Capture the cell that displays the provided text and extract its (x, y) central coordinate. 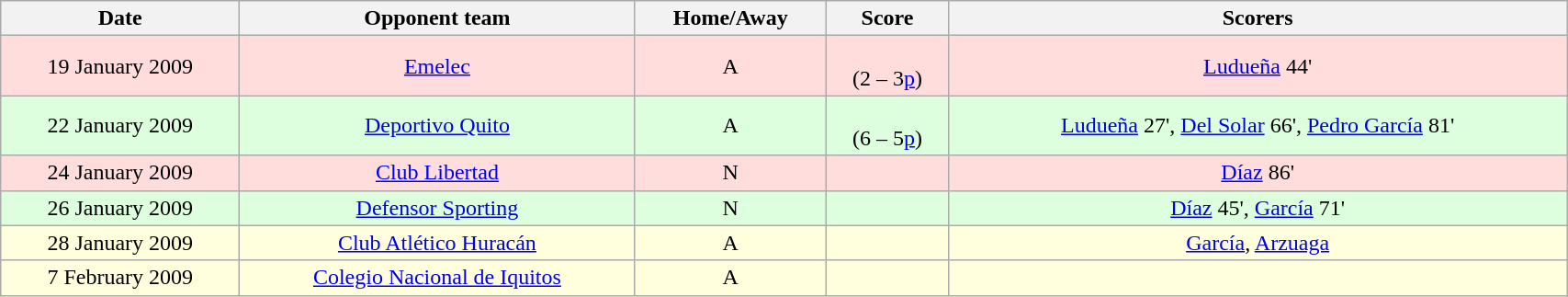
García, Arzuaga (1258, 243)
Date (120, 18)
Ludueña 27', Del Solar 66', Pedro García 81' (1258, 125)
Opponent team (437, 18)
22 January 2009 (120, 125)
Emelec (437, 66)
Club Atlético Huracán (437, 243)
(6 – 5p) (887, 125)
(2 – 3p) (887, 66)
19 January 2009 (120, 66)
28 January 2009 (120, 243)
Díaz 86' (1258, 173)
Defensor Sporting (437, 208)
7 February 2009 (120, 278)
24 January 2009 (120, 173)
Díaz 45', García 71' (1258, 208)
Colegio Nacional de Iquitos (437, 278)
Ludueña 44' (1258, 66)
Score (887, 18)
Deportivo Quito (437, 125)
Home/Away (730, 18)
26 January 2009 (120, 208)
Scorers (1258, 18)
Club Libertad (437, 173)
